From the cell containing the given text, extract its center point as (x, y) coordinate. 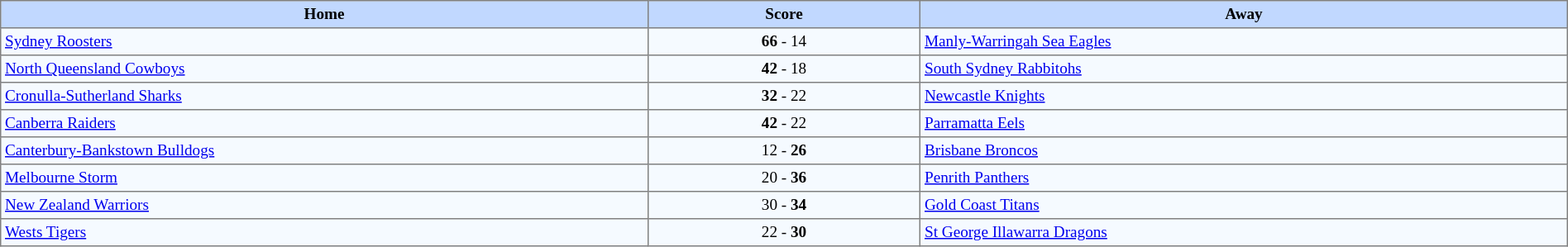
42 - 22 (784, 124)
North Queensland Cowboys (324, 69)
12 - 26 (784, 150)
Away (1244, 15)
30 - 34 (784, 205)
20 - 36 (784, 178)
Newcastle Knights (1244, 96)
Wests Tigers (324, 233)
New Zealand Warriors (324, 205)
Canberra Raiders (324, 124)
Home (324, 15)
South Sydney Rabbitohs (1244, 69)
Sydney Roosters (324, 41)
Cronulla-Sutherland Sharks (324, 96)
Parramatta Eels (1244, 124)
Penrith Panthers (1244, 178)
32 - 22 (784, 96)
St George Illawarra Dragons (1244, 233)
Melbourne Storm (324, 178)
Gold Coast Titans (1244, 205)
Manly-Warringah Sea Eagles (1244, 41)
42 - 18 (784, 69)
Canterbury-Bankstown Bulldogs (324, 150)
22 - 30 (784, 233)
Brisbane Broncos (1244, 150)
Score (784, 15)
66 - 14 (784, 41)
